Detect which cell encompasses the target text, then output its [X, Y] center coordinate. 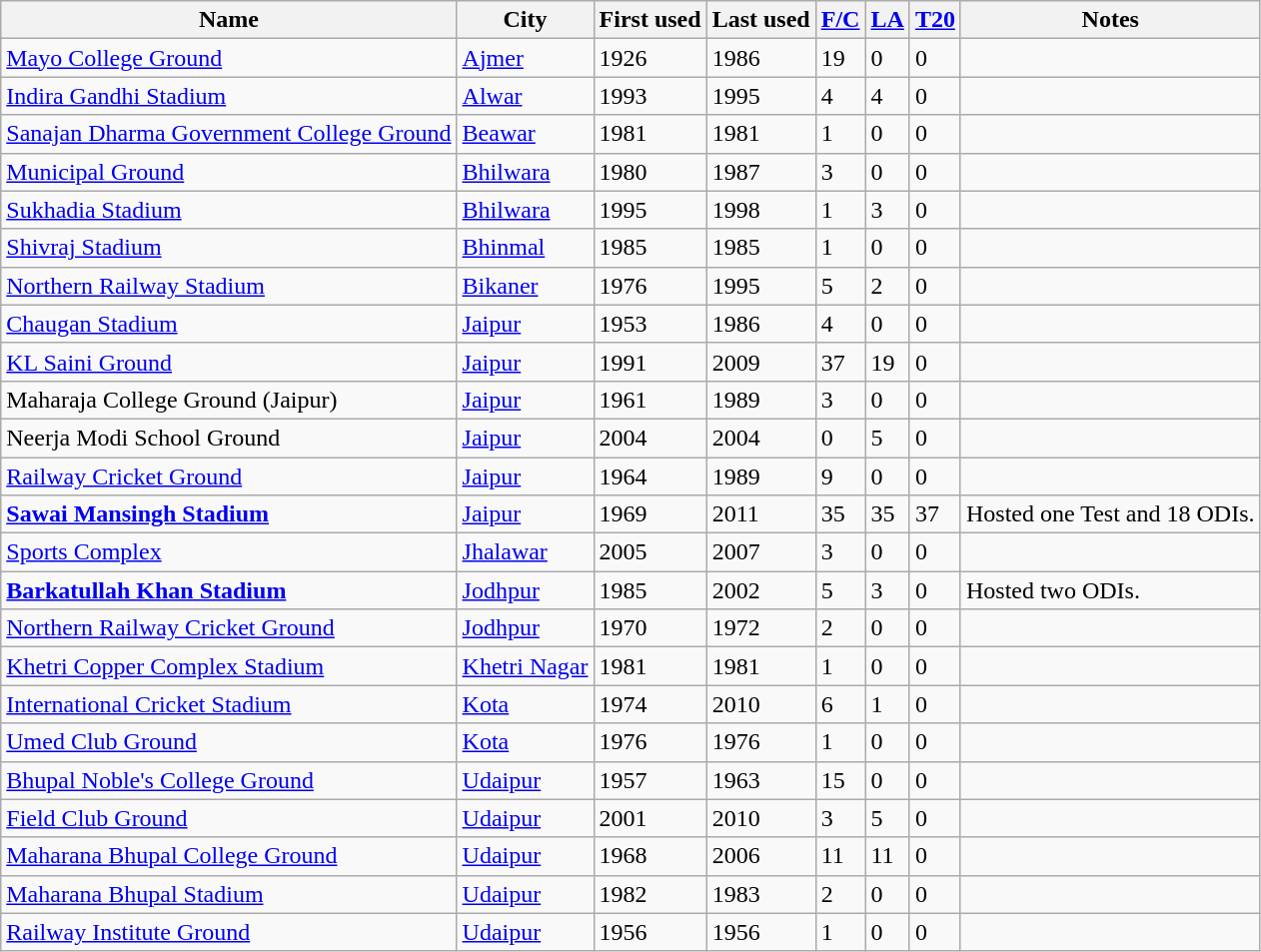
Barkatullah Khan Stadium [229, 590]
1961 [649, 400]
15 [840, 780]
KL Saini Ground [229, 362]
Field Club Ground [229, 818]
Railway Institute Ground [229, 932]
2011 [761, 514]
Bhinmal [526, 248]
Khetri Copper Complex Stadium [229, 666]
Railway Cricket Ground [229, 476]
Sanajan Dharma Government College Ground [229, 134]
Jhalawar [526, 552]
1991 [649, 362]
Name [229, 20]
1972 [761, 628]
Alwar [526, 96]
Chaugan Stadium [229, 324]
First used [649, 20]
2005 [649, 552]
Ajmer [526, 58]
LA [887, 20]
6 [840, 704]
Maharana Bhupal Stadium [229, 894]
1987 [761, 172]
1998 [761, 210]
1963 [761, 780]
Northern Railway Stadium [229, 286]
Umed Club Ground [229, 742]
2007 [761, 552]
Sukhadia Stadium [229, 210]
Maharana Bhupal College Ground [229, 856]
1974 [649, 704]
Neerja Modi School Ground [229, 438]
1957 [649, 780]
F/C [840, 20]
1970 [649, 628]
Hosted one Test and 18 ODIs. [1110, 514]
Notes [1110, 20]
Northern Railway Cricket Ground [229, 628]
Khetri Nagar [526, 666]
Bhupal Noble's College Ground [229, 780]
1993 [649, 96]
2009 [761, 362]
Sports Complex [229, 552]
Mayo College Ground [229, 58]
1980 [649, 172]
2006 [761, 856]
1964 [649, 476]
1953 [649, 324]
Indira Gandhi Stadium [229, 96]
1968 [649, 856]
9 [840, 476]
Bikaner [526, 286]
Last used [761, 20]
2001 [649, 818]
Maharaja College Ground (Jaipur) [229, 400]
Beawar [526, 134]
2002 [761, 590]
International Cricket Stadium [229, 704]
Shivraj Stadium [229, 248]
1983 [761, 894]
City [526, 20]
Hosted two ODIs. [1110, 590]
Municipal Ground [229, 172]
1982 [649, 894]
Sawai Mansingh Stadium [229, 514]
1969 [649, 514]
T20 [935, 20]
1926 [649, 58]
